Output the (x, y) coordinate of the center of the cell containing the given text.  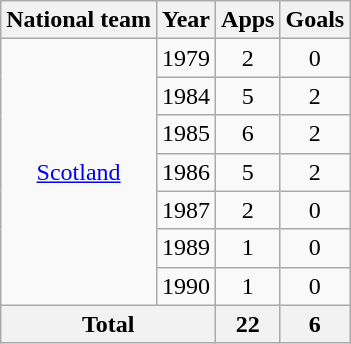
1990 (186, 286)
1984 (186, 96)
1986 (186, 172)
Goals (315, 20)
National team (79, 20)
Scotland (79, 172)
1989 (186, 248)
1985 (186, 134)
Year (186, 20)
22 (248, 324)
1987 (186, 210)
Total (108, 324)
1979 (186, 58)
Apps (248, 20)
